Search for the cell housing the specified text and yield its (x, y) center coordinate. 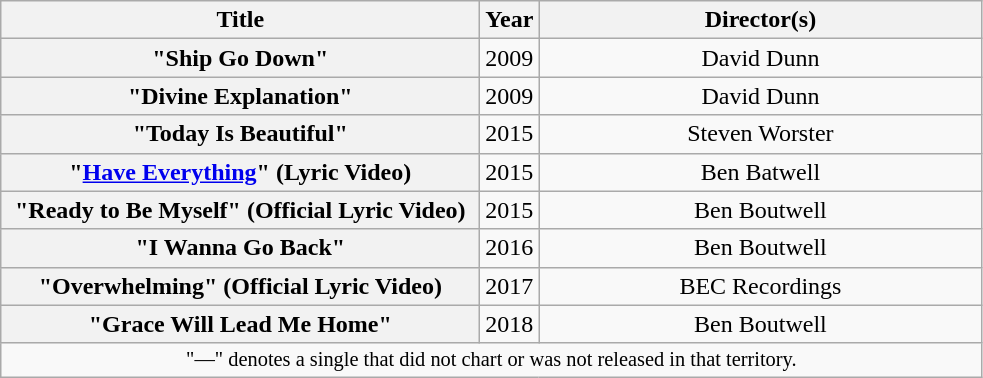
"Have Everything" (Lyric Video) (240, 172)
Steven Worster (760, 134)
Year (510, 20)
Director(s) (760, 20)
2017 (510, 286)
"Divine Explanation" (240, 96)
"I Wanna Go Back" (240, 248)
BEC Recordings (760, 286)
"Ready to Be Myself" (Official Lyric Video) (240, 210)
"Grace Will Lead Me Home" (240, 324)
2016 (510, 248)
"Today Is Beautiful" (240, 134)
Ben Batwell (760, 172)
2018 (510, 324)
"—" denotes a single that did not chart or was not released in that territory. (492, 360)
Title (240, 20)
"Overwhelming" (Official Lyric Video) (240, 286)
"Ship Go Down" (240, 58)
